Extract the (X, Y) coordinate from the center of the cell holding the provided text.  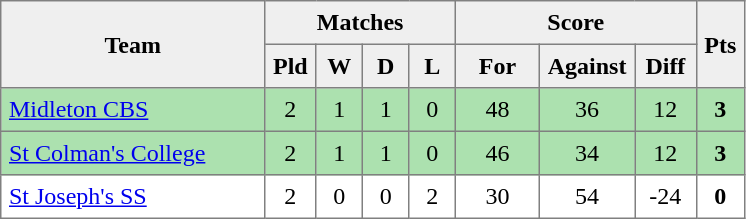
St Colman's College (133, 153)
W (339, 66)
54 (586, 197)
Matches (360, 23)
Pld (290, 66)
Score (576, 23)
36 (586, 110)
46 (497, 153)
Team (133, 44)
For (497, 66)
St Joseph's SS (133, 197)
Diff (666, 66)
Against (586, 66)
Midleton CBS (133, 110)
L (432, 66)
D (385, 66)
-24 (666, 197)
34 (586, 153)
48 (497, 110)
Pts (720, 44)
30 (497, 197)
